Determine the [X, Y] coordinate at the center of the cell enclosing the given text.  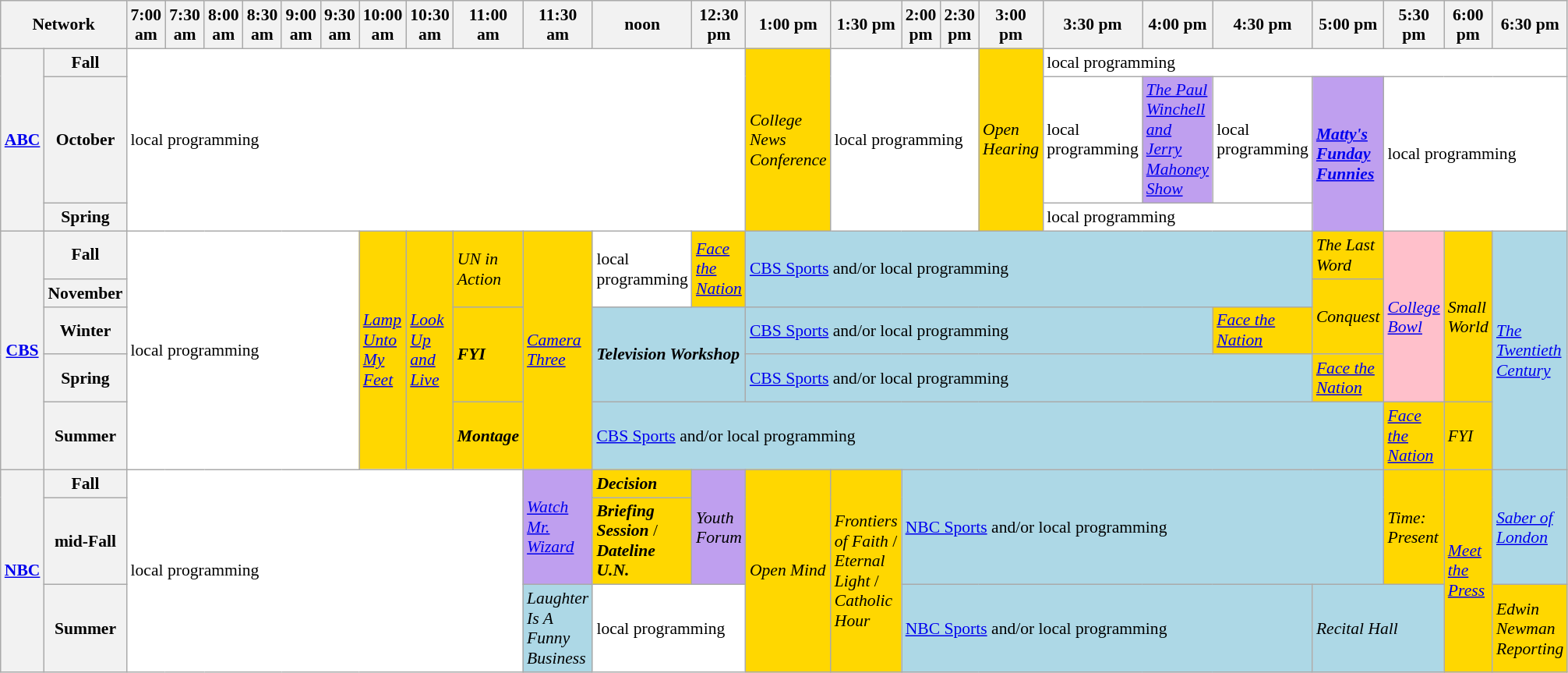
Montage [488, 437]
November [85, 293]
UN in Action [488, 270]
The Twentieth Century [1530, 351]
Lamp Unto My Feet [383, 351]
College Bowl [1414, 317]
Decision [642, 483]
NBC [23, 571]
3:30 pm [1093, 25]
The Paul Winchell and Jerry Mahoney Show [1178, 140]
2:30 pm [959, 25]
Winter [85, 331]
4:30 pm [1263, 25]
Youth Forum [719, 527]
6:00 pm [1468, 25]
Open Mind [789, 571]
Conquest [1348, 317]
Look Up and Live [429, 351]
3:00 pm [1011, 25]
College News Conference [789, 140]
7:30 am [185, 25]
Small World [1468, 317]
2:00 pm [921, 25]
mid-Fall [85, 541]
The Last Word [1348, 256]
Time: Present [1414, 527]
noon [642, 25]
7:00 am [146, 25]
Watch Mr. Wizard [558, 527]
1:00 pm [789, 25]
9:00 am [301, 25]
Television Workshop [669, 354]
12:30 pm [719, 25]
CBS [23, 351]
October [85, 140]
Network [64, 25]
Frontiers of Faith / Eternal Light / Catholic Hour [867, 571]
Camera Three [558, 351]
5:00 pm [1348, 25]
11:00 am [488, 25]
8:00 am [224, 25]
Edwin Newman Reporting [1530, 629]
5:30 pm [1414, 25]
Laughter Is A Funny Business [558, 629]
Saber of London [1530, 527]
8:30 am [263, 25]
10:30 am [429, 25]
10:00 am [383, 25]
ABC [23, 140]
6:30 pm [1530, 25]
1:30 pm [867, 25]
Matty's Funday Funnies [1348, 154]
Recital Hall [1378, 629]
Meet the Press [1468, 571]
Briefing Session / Dateline U.N. [642, 541]
4:00 pm [1178, 25]
9:30 am [340, 25]
Open Hearing [1011, 140]
11:30 am [558, 25]
